Return the [x, y] coordinate for the center point of the cell that contains the specified text.  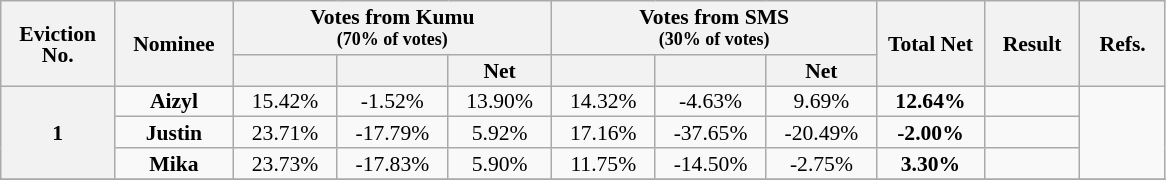
-20.49% [822, 132]
Refs. [1122, 44]
12.64% [930, 102]
Votes from Kumu(70% of votes) [392, 28]
5.90% [500, 164]
13.90% [500, 102]
15.42% [285, 102]
Aizyl [174, 102]
14.32% [603, 102]
23.71% [285, 132]
-2.00% [930, 132]
-17.79% [392, 132]
-1.52% [392, 102]
11.75% [603, 164]
3.30% [930, 164]
5.92% [500, 132]
-2.75% [822, 164]
Result [1032, 44]
Votes from SMS(30% of votes) [714, 28]
Total Net [930, 44]
1 [58, 132]
Nominee [174, 44]
17.16% [603, 132]
-14.50% [710, 164]
-17.83% [392, 164]
Eviction No. [58, 44]
-4.63% [710, 102]
Mika [174, 164]
Justin [174, 132]
23.73% [285, 164]
9.69% [822, 102]
-37.65% [710, 132]
